Output the (X, Y) coordinate of the center of the cell containing the given text.  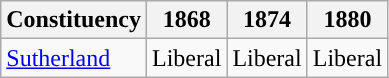
1880 (347, 20)
Constituency (74, 20)
1874 (267, 20)
Sutherland (74, 58)
1868 (186, 20)
